For the text-containing cell, return its midpoint in [x, y] coordinate format. 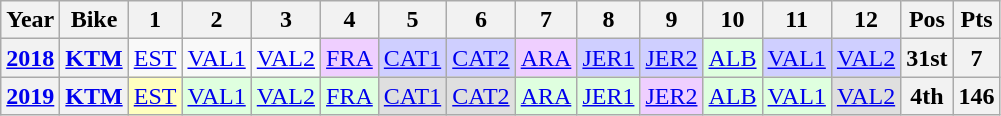
10 [732, 20]
12 [866, 20]
Year [30, 20]
11 [796, 20]
1 [155, 20]
4 [350, 20]
8 [608, 20]
Pts [976, 20]
146 [976, 96]
2019 [30, 96]
Pos [927, 20]
3 [286, 20]
2 [216, 20]
2018 [30, 58]
Bike [94, 20]
6 [481, 20]
31st [927, 58]
9 [672, 20]
5 [412, 20]
4th [927, 96]
